Detect which cell encompasses the target text, then output its (X, Y) center coordinate. 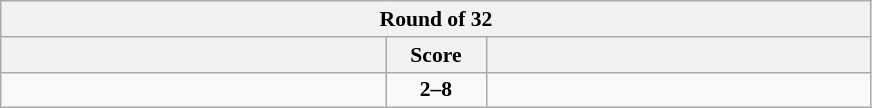
Score (436, 55)
2–8 (436, 90)
Round of 32 (436, 19)
